Identify which cell holds the provided text, then report its [X, Y] central coordinate. 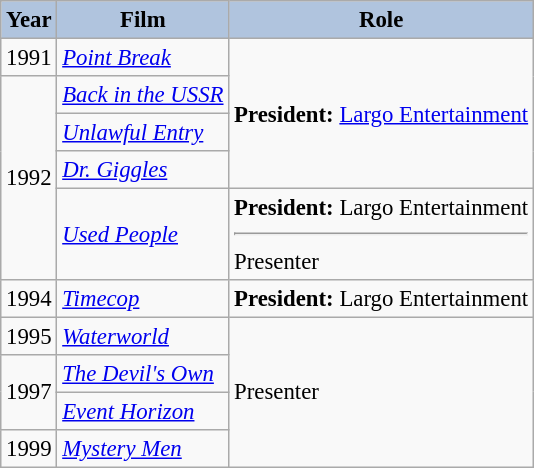
1999 [29, 449]
1992 [29, 178]
Back in the USSR [143, 95]
President: Largo EntertainmentPresenter [382, 234]
Year [29, 20]
Point Break [143, 58]
Mystery Men [143, 449]
Used People [143, 234]
Film [143, 20]
Unlawful Entry [143, 133]
The Devil's Own [143, 373]
1997 [29, 392]
Waterworld [143, 336]
1991 [29, 58]
Timecop [143, 298]
Presenter [382, 392]
1994 [29, 298]
Event Horizon [143, 411]
Dr. Giggles [143, 170]
Role [382, 20]
1995 [29, 336]
